Capture the cell that displays the provided text and extract its (x, y) central coordinate. 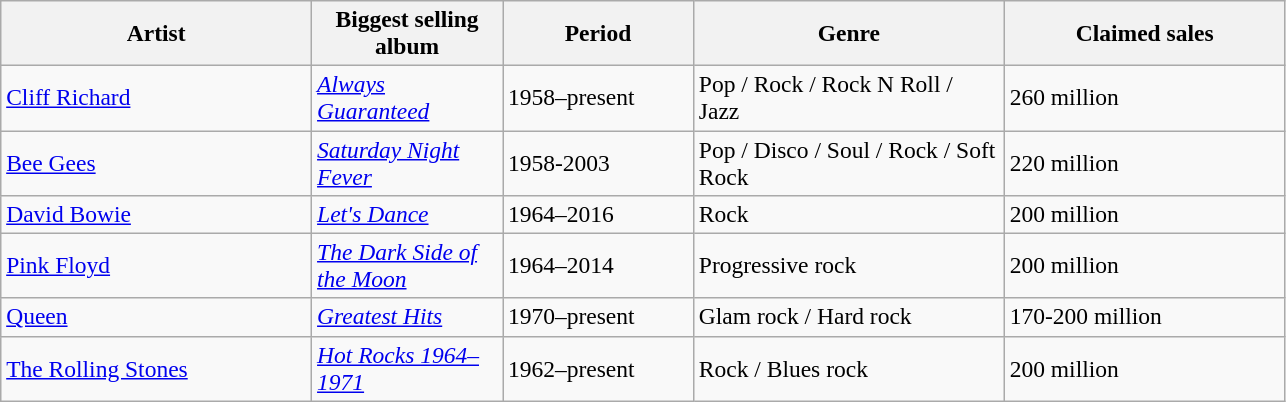
Genre (848, 32)
Queen (156, 317)
260 million (1144, 98)
Cliff Richard (156, 98)
Pop / Disco / Soul / Rock / Soft Rock (848, 162)
Period (598, 32)
170-200 million (1144, 317)
Pop / Rock / Rock N Roll / Jazz (848, 98)
Glam rock / Hard rock (848, 317)
Pink Floyd (156, 266)
Artist (156, 32)
1964–2014 (598, 266)
1962–present (598, 368)
Claimed sales (1144, 32)
Biggest selling album (408, 32)
Saturday Night Fever (408, 162)
Bee Gees (156, 162)
David Bowie (156, 214)
1970–present (598, 317)
1964–2016 (598, 214)
Hot Rocks 1964–1971 (408, 368)
Greatest Hits (408, 317)
Progressive rock (848, 266)
Let's Dance (408, 214)
1958–present (598, 98)
The Dark Side of the Moon (408, 266)
Rock / Blues rock (848, 368)
Rock (848, 214)
Always Guaranteed (408, 98)
The Rolling Stones (156, 368)
1958-2003 (598, 162)
220 million (1144, 162)
